Locate the cell with the specified text and output its [X, Y] center coordinate. 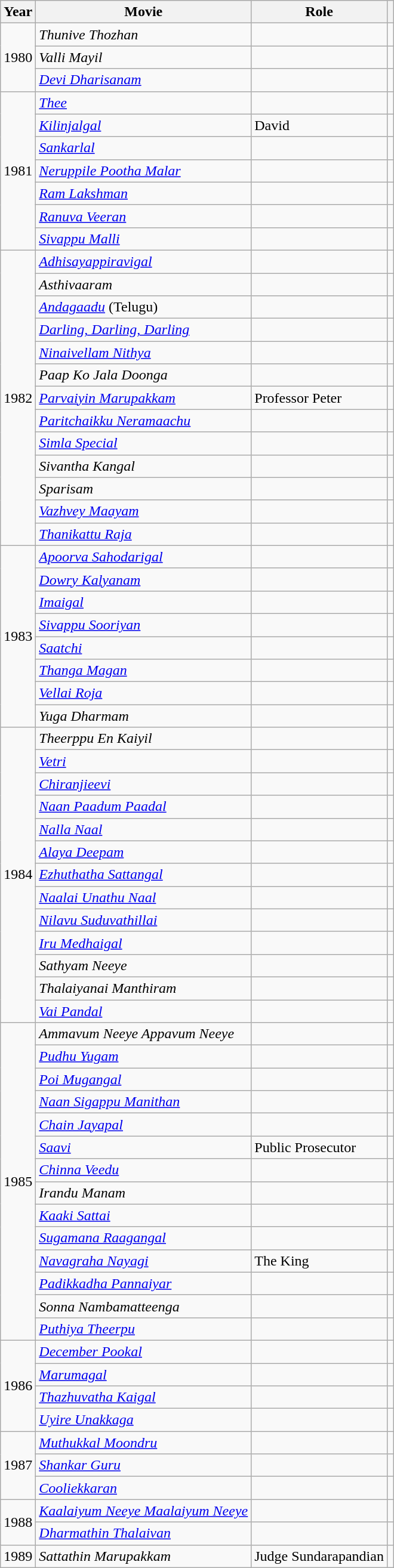
Paritchaikku Neramaachu [143, 421]
Adhisayappiravigal [143, 261]
Shankar Guru [143, 1465]
Chiranjieevi [143, 784]
Kilinjalgal [143, 125]
Iru Medhaigal [143, 943]
1987 [18, 1465]
Simla Special [143, 443]
Sathyam Neeye [143, 965]
Vellai Roja [143, 693]
1982 [18, 397]
Vetri [143, 761]
Thanikattu Raja [143, 534]
Theerppu En Kaiyil [143, 739]
Neruppile Pootha Malar [143, 171]
1984 [18, 875]
Pudhu Yugam [143, 1057]
1980 [18, 57]
Puthiya Theerpu [143, 1329]
Padikkadha Pannaiyar [143, 1283]
Cooliekkaran [143, 1488]
Judge Sundarapandian [319, 1556]
Kaalaiyum Neeye Maalaiyum Neeye [143, 1511]
Thazhuvatha Kaigal [143, 1397]
Thee [143, 103]
Saatchi [143, 647]
The King [319, 1261]
Vai Pandal [143, 1011]
Ninaivellam Nithya [143, 353]
Irandu Manam [143, 1193]
Paap Ko Jala Doonga [143, 375]
Andagaadu (Telugu) [143, 307]
Ezhuthatha Sattangal [143, 875]
1988 [18, 1522]
Naan Paadum Paadal [143, 807]
1983 [18, 636]
Dowry Kalyanam [143, 579]
Kaaki Sattai [143, 1215]
Sonna Nambamatteenga [143, 1306]
Darling, Darling, Darling [143, 330]
Movie [143, 12]
Thunive Thozhan [143, 35]
Sugamana Raagangal [143, 1238]
Role [319, 12]
Sivantha Kangal [143, 466]
Sivappu Malli [143, 239]
Alaya Deepam [143, 852]
Ranuva Veeran [143, 216]
Sankarlal [143, 148]
Valli Mayil [143, 57]
Year [18, 12]
1985 [18, 1181]
Chain Jayapal [143, 1125]
Uyire Unakkaga [143, 1420]
Asthivaaram [143, 285]
Ammavum Neeye Appavum Neeye [143, 1034]
Ram Lakshman [143, 193]
1981 [18, 171]
Yuga Dharmam [143, 716]
Vazhvey Maayam [143, 511]
Nalla Naal [143, 829]
Public Prosecutor [319, 1147]
Professor Peter [319, 398]
Thalaiyanai Manthiram [143, 988]
Naan Sigappu Manithan [143, 1102]
David [319, 125]
Chinna Veedu [143, 1170]
Dharmathin Thalaivan [143, 1533]
Devi Dharisanam [143, 80]
Muthukkal Moondru [143, 1443]
Sparisam [143, 489]
Imaigal [143, 602]
Nilavu Suduvathillai [143, 920]
Poi Mugangal [143, 1079]
Marumagal [143, 1374]
Thanga Magan [143, 671]
Naalai Unathu Naal [143, 897]
December Pookal [143, 1351]
Navagraha Nayagi [143, 1261]
Saavi [143, 1147]
Sattathin Marupakkam [143, 1556]
Sivappu Sooriyan [143, 625]
Parvaiyin Marupakkam [143, 398]
1986 [18, 1385]
1989 [18, 1556]
Apoorva Sahodarigal [143, 557]
